Identify which cell holds the provided text, then report its [x, y] central coordinate. 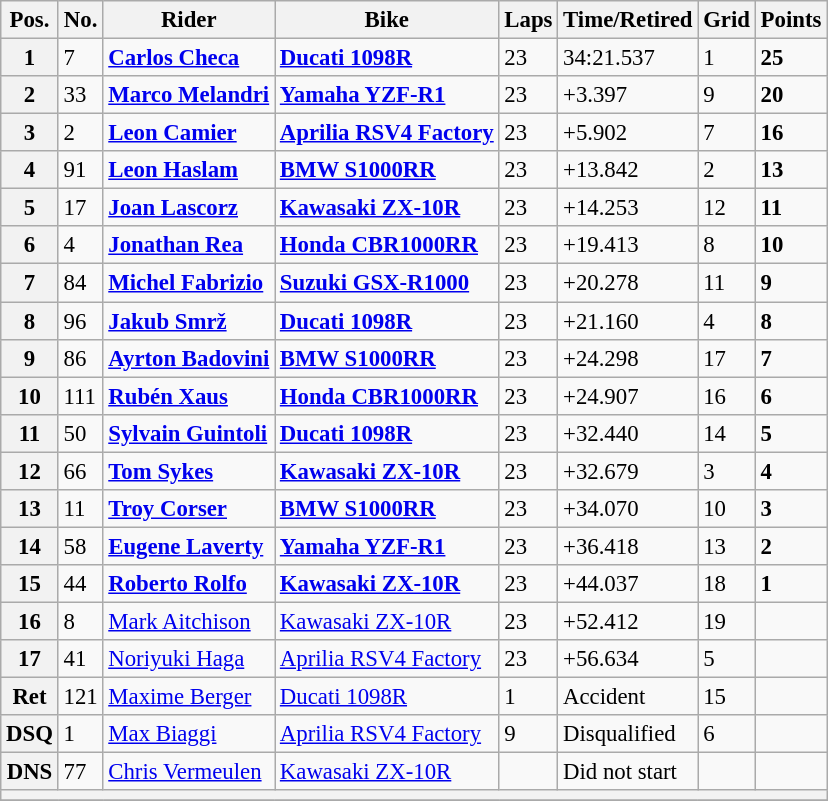
Noriyuki Haga [189, 659]
Suzuki GSX-R1000 [387, 283]
Joan Lascorz [189, 208]
+44.037 [628, 584]
Jonathan Rea [189, 245]
77 [80, 772]
44 [80, 584]
+14.253 [628, 208]
Points [790, 20]
Sylvain Guintoli [189, 433]
+21.160 [628, 321]
Mark Aitchison [189, 621]
Rider [189, 20]
Grid [726, 20]
Maxime Berger [189, 697]
Leon Haslam [189, 170]
Bike [387, 20]
+32.440 [628, 433]
18 [726, 584]
Tom Sykes [189, 471]
+34.070 [628, 509]
58 [80, 546]
+5.902 [628, 133]
Rubén Xaus [189, 396]
91 [80, 170]
66 [80, 471]
19 [726, 621]
Leon Camier [189, 133]
Pos. [30, 20]
Time/Retired [628, 20]
25 [790, 58]
+20.278 [628, 283]
Accident [628, 697]
Max Biaggi [189, 734]
+56.634 [628, 659]
DSQ [30, 734]
20 [790, 95]
50 [80, 433]
DNS [30, 772]
Eugene Laverty [189, 546]
+32.679 [628, 471]
Ret [30, 697]
33 [80, 95]
41 [80, 659]
+52.412 [628, 621]
86 [80, 358]
Roberto Rolfo [189, 584]
Michel Fabrizio [189, 283]
+3.397 [628, 95]
No. [80, 20]
Chris Vermeulen [189, 772]
Marco Melandri [189, 95]
111 [80, 396]
Carlos Checa [189, 58]
+24.298 [628, 358]
84 [80, 283]
+13.842 [628, 170]
Jakub Smrž [189, 321]
Disqualified [628, 734]
+19.413 [628, 245]
+36.418 [628, 546]
Laps [528, 20]
Did not start [628, 772]
+24.907 [628, 396]
34:21.537 [628, 58]
121 [80, 697]
96 [80, 321]
Troy Corser [189, 509]
Ayrton Badovini [189, 358]
